Provide the [X, Y] coordinate of the cell's center where the given text is located.  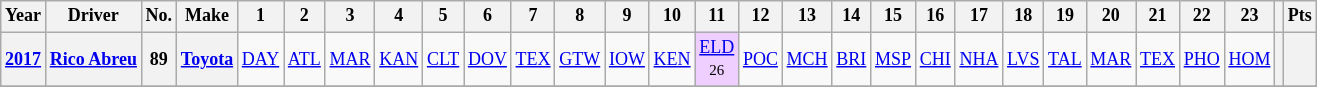
MSP [894, 59]
KEN [672, 59]
3 [350, 16]
13 [807, 16]
Driver [93, 16]
GTW [580, 59]
Rico Abreu [93, 59]
MCH [807, 59]
CLT [444, 59]
6 [488, 16]
15 [894, 16]
2017 [24, 59]
12 [761, 16]
21 [1158, 16]
14 [852, 16]
ELD26 [717, 59]
7 [533, 16]
22 [1202, 16]
DAY [260, 59]
TAL [1065, 59]
IOW [628, 59]
20 [1111, 16]
1 [260, 16]
10 [672, 16]
Toyota [206, 59]
16 [935, 16]
17 [979, 16]
8 [580, 16]
NHA [979, 59]
Year [24, 16]
KAN [399, 59]
CHI [935, 59]
HOM [1250, 59]
19 [1065, 16]
BRI [852, 59]
18 [1024, 16]
23 [1250, 16]
Make [206, 16]
11 [717, 16]
Pts [1300, 16]
9 [628, 16]
ATL [305, 59]
4 [399, 16]
2 [305, 16]
No. [158, 16]
5 [444, 16]
89 [158, 59]
POC [761, 59]
LVS [1024, 59]
DOV [488, 59]
PHO [1202, 59]
